Scan for the cell matching the given text and deliver its (x, y) coordinate at center. 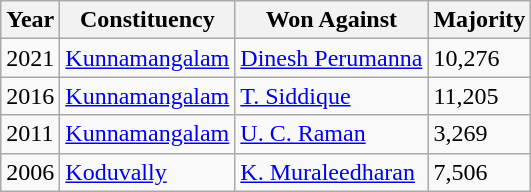
U. C. Raman (332, 134)
10,276 (480, 58)
7,506 (480, 172)
Majority (480, 20)
Won Against (332, 20)
2021 (30, 58)
2006 (30, 172)
Dinesh Perumanna (332, 58)
Koduvally (148, 172)
11,205 (480, 96)
2011 (30, 134)
3,269 (480, 134)
Constituency (148, 20)
2016 (30, 96)
Year (30, 20)
T. Siddique (332, 96)
K. Muraleedharan (332, 172)
